Return the (x, y) coordinate for the center point of the cell that contains the specified text.  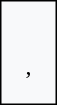
, (28, 52)
